Identify which cell holds the provided text, then report its (x, y) central coordinate. 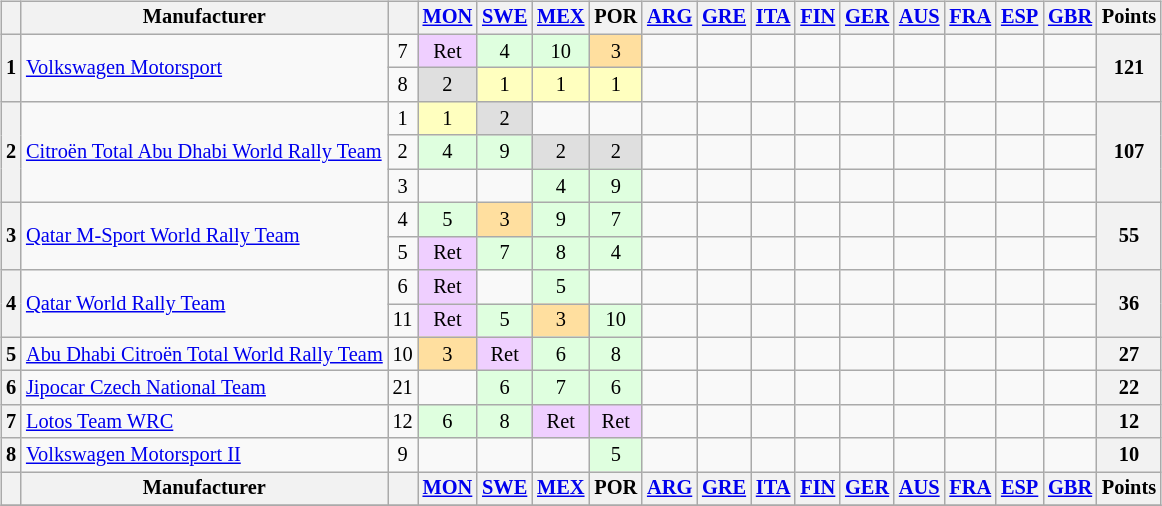
22 (1129, 388)
Qatar World Rally Team (204, 304)
Qatar M-Sport World Rally Team (204, 236)
Lotos Team WRC (204, 422)
11 (403, 321)
107 (1129, 152)
55 (1129, 236)
27 (1129, 354)
Jipocar Czech National Team (204, 388)
121 (1129, 68)
36 (1129, 304)
Volkswagen Motorsport II (204, 455)
Volkswagen Motorsport (204, 68)
Abu Dhabi Citroën Total World Rally Team (204, 354)
21 (403, 388)
Citroën Total Abu Dhabi World Rally Team (204, 152)
